Search for the cell housing the specified text and yield its [x, y] center coordinate. 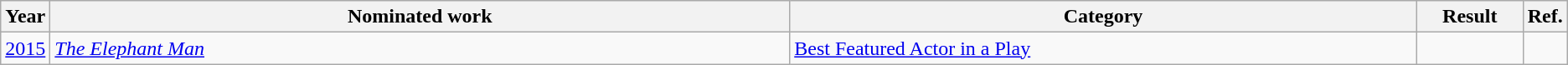
Year [25, 17]
Nominated work [420, 17]
2015 [25, 48]
Ref. [1545, 17]
The Elephant Man [420, 48]
Best Featured Actor in a Play [1104, 48]
Category [1104, 17]
Result [1469, 17]
